Scan for the cell matching the given text and deliver its [x, y] coordinate at center. 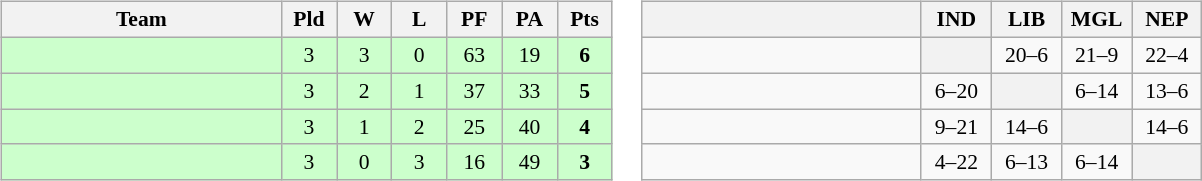
13–6 [1167, 91]
4–22 [956, 162]
Pts [584, 20]
21–9 [1097, 55]
37 [474, 91]
22–4 [1167, 55]
IND [956, 20]
PF [474, 20]
5 [584, 91]
20–6 [1026, 55]
W [364, 20]
PA [530, 20]
63 [474, 55]
MGL [1097, 20]
25 [474, 127]
6 [584, 55]
40 [530, 127]
NEP [1167, 20]
33 [530, 91]
6–20 [956, 91]
9–21 [956, 127]
19 [530, 55]
L [420, 20]
Team [141, 20]
LIB [1026, 20]
Pld [308, 20]
6–13 [1026, 162]
16 [474, 162]
49 [530, 162]
4 [584, 127]
